Scan for the cell matching the given text and deliver its [x, y] coordinate at center. 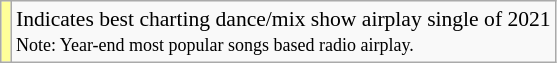
Indicates best charting dance/mix show airplay single of 2021 Note: Year-end most popular songs based radio airplay. [284, 32]
